Find where the given text appears and provide that cell's center as (X, Y) coordinate. 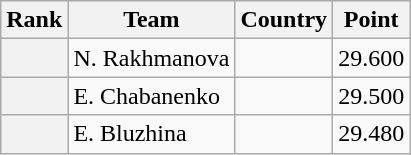
Point (372, 20)
29.500 (372, 96)
E. Bluzhina (152, 134)
E. Chabanenko (152, 96)
N. Rakhmanova (152, 58)
Team (152, 20)
29.600 (372, 58)
Country (284, 20)
29.480 (372, 134)
Rank (34, 20)
